Return [X, Y] of the center of cell containing provided text 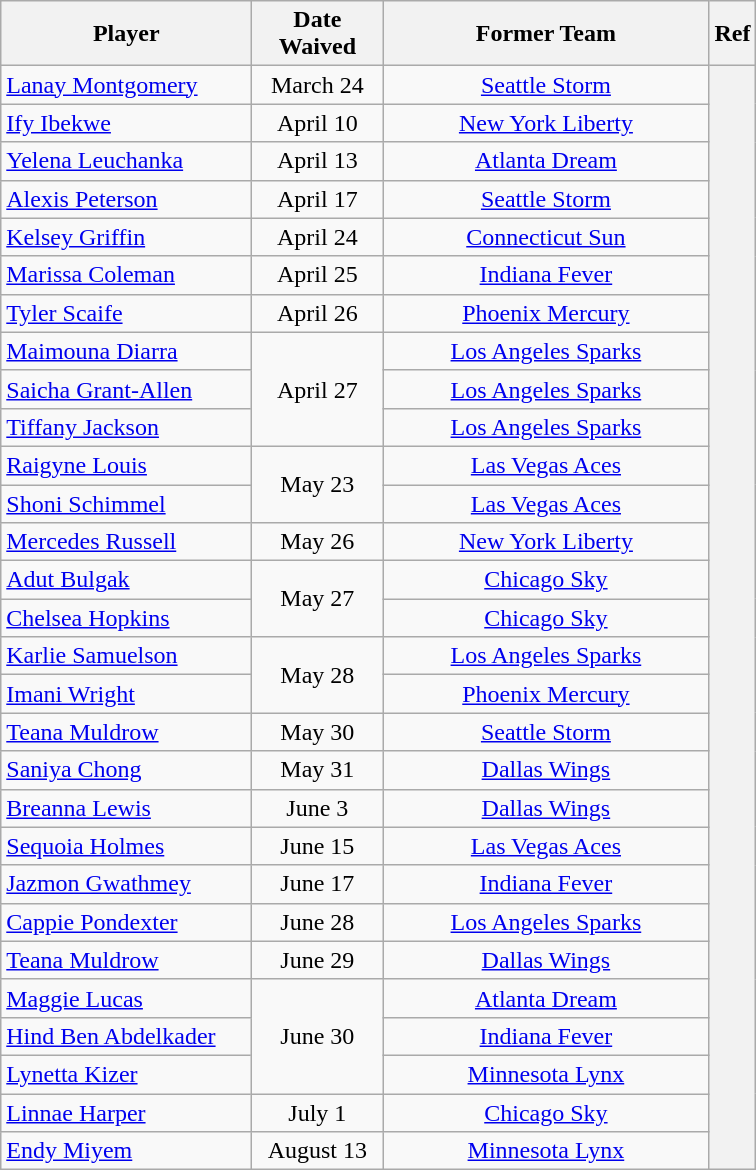
Endy Miyem [126, 1151]
April 24 [318, 237]
Maggie Lucas [126, 998]
May 27 [318, 599]
Sequoia Holmes [126, 846]
Imani Wright [126, 694]
May 26 [318, 542]
Date Waived [318, 34]
June 3 [318, 808]
June 30 [318, 1036]
Marissa Coleman [126, 275]
Raigyne Louis [126, 465]
Breanna Lewis [126, 808]
May 23 [318, 484]
April 25 [318, 275]
Shoni Schimmel [126, 503]
Tiffany Jackson [126, 427]
Cappie Pondexter [126, 922]
April 10 [318, 123]
June 17 [318, 884]
Saniya Chong [126, 770]
Adut Bulgak [126, 580]
Linnae Harper [126, 1113]
Hind Ben Abdelkader [126, 1036]
Ref [732, 34]
Ify Ibekwe [126, 123]
Mercedes Russell [126, 542]
Lynetta Kizer [126, 1074]
Yelena Leuchanka [126, 161]
Maimouna Diarra [126, 351]
June 28 [318, 922]
June 29 [318, 960]
May 30 [318, 732]
Alexis Peterson [126, 199]
Former Team [546, 34]
Kelsey Griffin [126, 237]
Connecticut Sun [546, 237]
April 27 [318, 389]
May 28 [318, 675]
June 15 [318, 846]
Tyler Scaife [126, 313]
Saicha Grant-Allen [126, 389]
Jazmon Gwathmey [126, 884]
Player [126, 34]
Lanay Montgomery [126, 85]
April 13 [318, 161]
April 17 [318, 199]
May 31 [318, 770]
July 1 [318, 1113]
Karlie Samuelson [126, 656]
April 26 [318, 313]
March 24 [318, 85]
August 13 [318, 1151]
Chelsea Hopkins [126, 618]
